Search for the cell housing the specified text and yield its [X, Y] center coordinate. 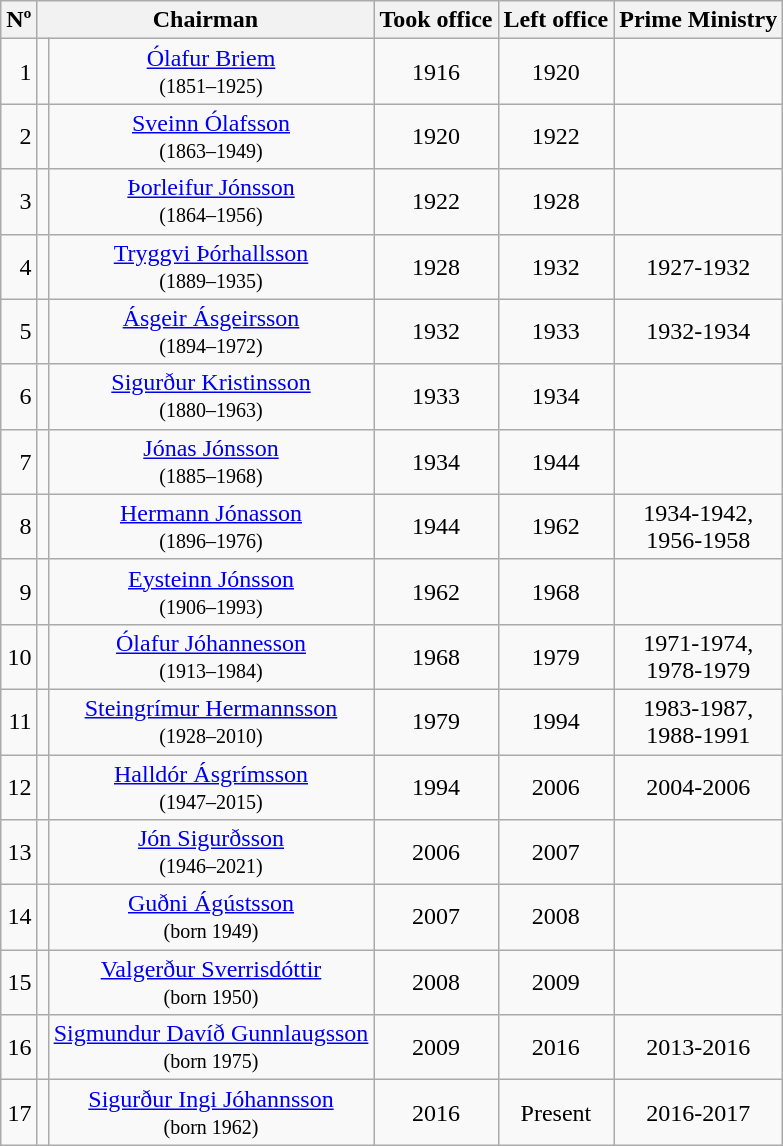
1932-1934 [698, 332]
1 [19, 72]
5 [19, 332]
Guðni Ágústsson(born 1949) [211, 918]
Eysteinn Jónsson(1906–1993) [211, 592]
10 [19, 656]
Nº [19, 20]
Sigmundur Davíð Gunnlaugsson(born 1975) [211, 1048]
Þorleifur Jónsson(1864–1956) [211, 202]
Jónas Jónsson(1885–1968) [211, 462]
1927-1932 [698, 266]
1983-1987,1988-1991 [698, 722]
Ólafur Jóhannesson(1913–1984) [211, 656]
4 [19, 266]
14 [19, 918]
Chairman [206, 20]
Tryggvi Þórhallsson(1889–1935) [211, 266]
2 [19, 136]
Present [556, 1112]
6 [19, 396]
Sveinn Ólafsson(1863–1949) [211, 136]
Sigurður Kristinsson(1880–1963) [211, 396]
2013-2016 [698, 1048]
16 [19, 1048]
2016-2017 [698, 1112]
9 [19, 592]
1971-1974,1978-1979 [698, 656]
1934-1942,1956-1958 [698, 526]
3 [19, 202]
Halldór Ásgrímsson(1947–2015) [211, 786]
17 [19, 1112]
1916 [436, 72]
Took office [436, 20]
15 [19, 982]
Ólafur Briem(1851–1925) [211, 72]
11 [19, 722]
8 [19, 526]
Hermann Jónasson(1896–1976) [211, 526]
13 [19, 852]
Valgerður Sverrisdóttir(born 1950) [211, 982]
Ásgeir Ásgeirsson(1894–1972) [211, 332]
Sigurður Ingi Jóhannsson(born 1962) [211, 1112]
12 [19, 786]
2004-2006 [698, 786]
Steingrímur Hermannsson(1928–2010) [211, 722]
Jón Sigurðsson(1946–2021) [211, 852]
7 [19, 462]
Left office [556, 20]
Prime Ministry [698, 20]
